Determine the (x, y) coordinate at the center of the cell enclosing the given text.  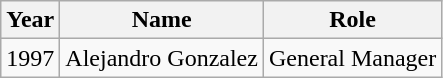
Alejandro Gonzalez (162, 58)
Role (352, 20)
Year (30, 20)
Name (162, 20)
General Manager (352, 58)
1997 (30, 58)
